Capture the cell that displays the provided text and extract its [x, y] central coordinate. 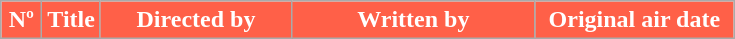
Title [72, 20]
Written by [413, 20]
Nº [22, 20]
Directed by [196, 20]
Original air date [634, 20]
